Extract the [X, Y] coordinate from the center of the cell holding the provided text.  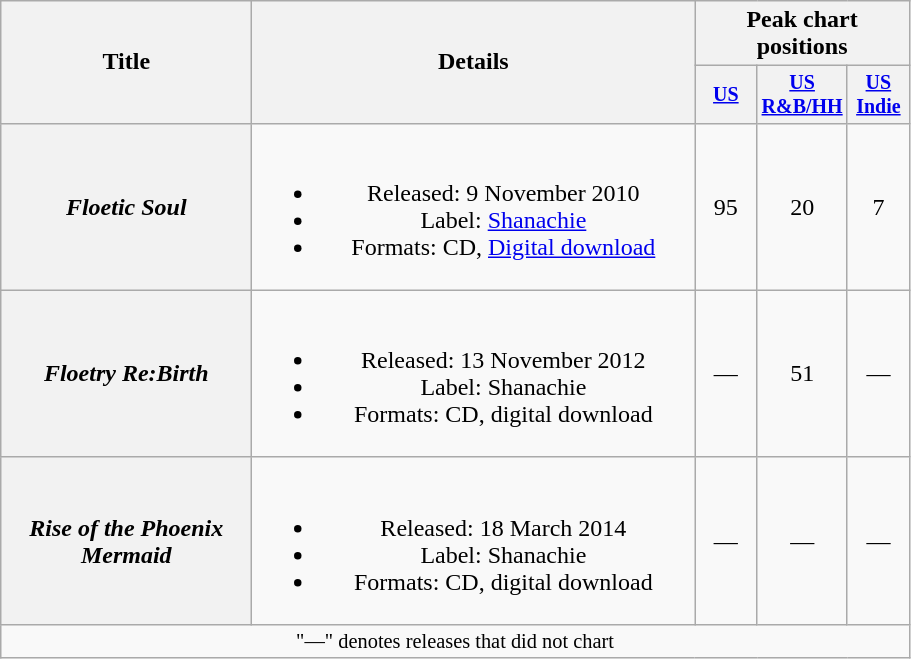
Floetry Re:Birth [126, 374]
Released: 9 November 2010Label: ShanachieFormats: CD, Digital download [474, 206]
US [726, 94]
Peak chart positions [802, 34]
Rise of the Phoenix Mermaid [126, 540]
Released: 18 March 2014Label: ShanachieFormats: CD, digital download [474, 540]
Details [474, 62]
51 [802, 374]
"—" denotes releases that did not chart [456, 641]
7 [878, 206]
Released: 13 November 2012Label: ShanachieFormats: CD, digital download [474, 374]
Title [126, 62]
95 [726, 206]
US R&B/HH [802, 94]
20 [802, 206]
Floetic Soul [126, 206]
US Indie [878, 94]
